Identify which cell holds the provided text, then report its [x, y] central coordinate. 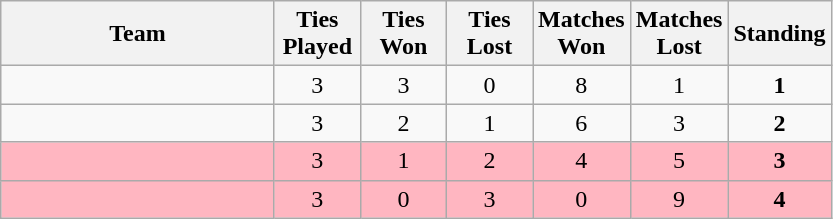
6 [581, 123]
Standing [780, 34]
Ties Played [317, 34]
9 [679, 199]
Matches Lost [679, 34]
Matches Won [581, 34]
5 [679, 161]
Team [138, 34]
Ties Won [403, 34]
Ties Lost [489, 34]
8 [581, 85]
